Scan for the cell matching the given text and deliver its (X, Y) coordinate at center. 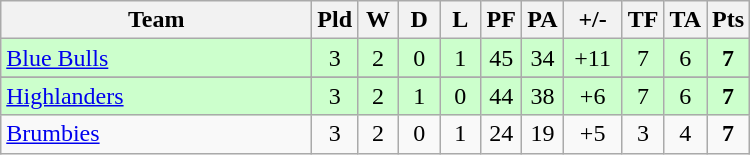
PA (542, 20)
W (378, 20)
+5 (592, 134)
45 (502, 58)
24 (502, 134)
TF (643, 20)
Highlanders (156, 96)
Team (156, 20)
+11 (592, 58)
Blue Bulls (156, 58)
34 (542, 58)
44 (502, 96)
Pts (728, 20)
D (420, 20)
+6 (592, 96)
+/- (592, 20)
Pld (335, 20)
19 (542, 134)
L (460, 20)
4 (686, 134)
PF (502, 20)
38 (542, 96)
TA (686, 20)
Brumbies (156, 134)
